Return the (x, y) coordinate for the center point of the cell that contains the specified text.  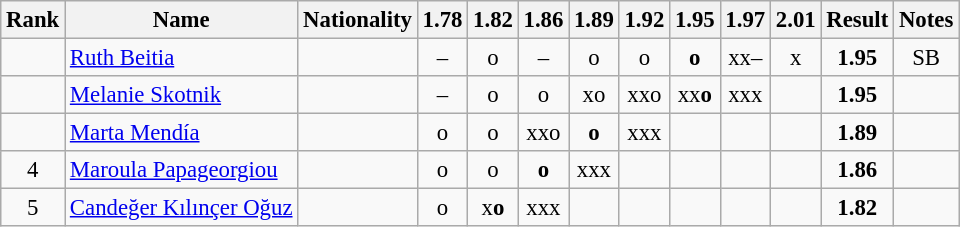
1.97 (745, 20)
Nationality (358, 20)
Candeğer Kılınçer Oğuz (182, 208)
xx– (745, 58)
Name (182, 20)
2.01 (796, 20)
x (796, 58)
SB (926, 58)
Notes (926, 20)
Ruth Beitia (182, 58)
Result (858, 20)
1.92 (644, 20)
Maroula Papageorgiou (182, 170)
Rank (33, 20)
1.78 (442, 20)
4 (33, 170)
Melanie Skotnik (182, 95)
5 (33, 208)
Marta Mendía (182, 133)
